Detect which cell encompasses the target text, then output its [x, y] center coordinate. 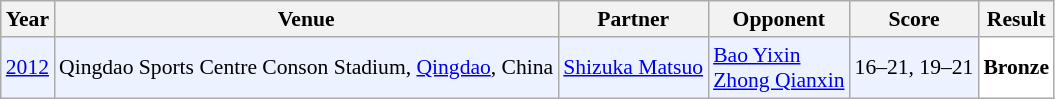
Partner [633, 19]
Qingdao Sports Centre Conson Stadium, Qingdao, China [306, 68]
Result [1016, 19]
Shizuka Matsuo [633, 68]
Bronze [1016, 68]
Venue [306, 19]
2012 [28, 68]
16–21, 19–21 [914, 68]
Bao Yixin Zhong Qianxin [778, 68]
Score [914, 19]
Opponent [778, 19]
Year [28, 19]
